Return the (x, y) coordinate for the center point of the cell that contains the specified text.  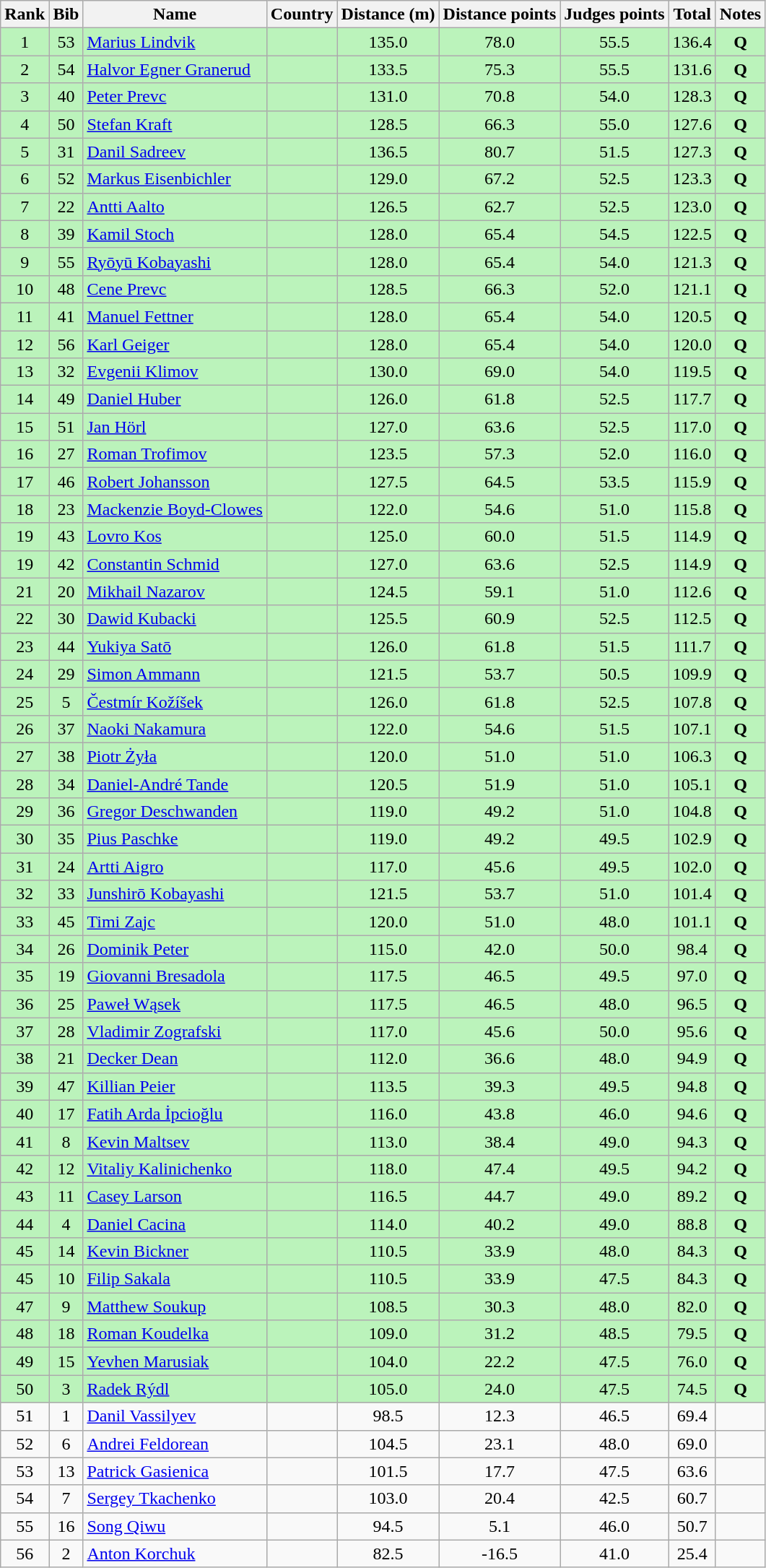
42.5 (614, 1499)
95.6 (692, 1031)
Markus Eisenbichler (175, 179)
102.0 (692, 867)
Fatih Arda İpcioğlu (175, 1114)
94.5 (388, 1526)
127.3 (692, 152)
104.8 (692, 812)
Daniel-André Tande (175, 784)
42.0 (500, 949)
80.7 (500, 152)
127.6 (692, 124)
Gregor Deschwanden (175, 812)
Radek Rýdl (175, 1389)
48.5 (614, 1334)
Čestmír Kožíšek (175, 701)
Peter Prevc (175, 97)
96.5 (692, 1004)
106.3 (692, 756)
104.0 (388, 1361)
115.8 (692, 509)
123.3 (692, 179)
40.2 (500, 1224)
129.0 (388, 179)
113.0 (388, 1141)
94.6 (692, 1114)
Anton Korchuk (175, 1554)
Simon Ammann (175, 674)
Filip Sakala (175, 1279)
Manuel Fettner (175, 316)
Giovanni Bresadola (175, 976)
118.0 (388, 1169)
131.6 (692, 69)
24.0 (500, 1389)
Ryōyū Kobayashi (175, 261)
Vitaliy Kalinichenko (175, 1169)
116.5 (388, 1196)
125.0 (388, 537)
Constantin Schmid (175, 564)
74.5 (692, 1389)
94.9 (692, 1059)
Dawid Kubacki (175, 619)
136.5 (388, 152)
128.3 (692, 97)
107.1 (692, 729)
105.0 (388, 1389)
107.8 (692, 701)
82.5 (388, 1554)
104.5 (388, 1444)
Robert Johansson (175, 482)
125.5 (388, 619)
Daniel Huber (175, 399)
101.4 (692, 894)
109.9 (692, 674)
117.7 (692, 399)
Vladimir Zografski (175, 1031)
101.1 (692, 922)
Decker Dean (175, 1059)
127.5 (388, 482)
Distance points (500, 14)
135.0 (388, 42)
Yukiya Satō (175, 646)
57.3 (500, 454)
50.7 (692, 1526)
115.0 (388, 949)
121.3 (692, 261)
44.7 (500, 1196)
60.9 (500, 619)
25.4 (692, 1554)
55.0 (614, 124)
Andrei Feldorean (175, 1444)
Naoki Nakamura (175, 729)
Jan Hörl (175, 427)
47.4 (500, 1169)
75.3 (500, 69)
53.5 (614, 482)
Country (302, 14)
Stefan Kraft (175, 124)
Pius Paschke (175, 839)
5.1 (500, 1526)
123.0 (692, 207)
Lovro Kos (175, 537)
Halvor Egner Granerud (175, 69)
Danil Sadreev (175, 152)
Sergey Tkachenko (175, 1499)
119.5 (692, 372)
17.7 (500, 1471)
23.1 (500, 1444)
131.0 (388, 97)
50.5 (614, 674)
36.6 (500, 1059)
Mackenzie Boyd-Clowes (175, 509)
62.7 (500, 207)
Danil Vassilyev (175, 1416)
122.5 (692, 234)
41.0 (614, 1554)
54.5 (614, 234)
111.7 (692, 646)
78.0 (500, 42)
113.5 (388, 1086)
98.5 (388, 1416)
94.8 (692, 1086)
109.0 (388, 1334)
39.3 (500, 1086)
69.4 (692, 1416)
70.8 (500, 97)
59.1 (500, 592)
Rank (25, 14)
51.9 (500, 784)
Daniel Cacina (175, 1224)
Kevin Bickner (175, 1252)
Yevhen Marusiak (175, 1361)
123.5 (388, 454)
124.5 (388, 592)
94.2 (692, 1169)
Name (175, 14)
Matthew Soukup (175, 1307)
Timi Zajc (175, 922)
67.2 (500, 179)
103.0 (388, 1499)
Notes (740, 14)
79.5 (692, 1334)
136.4 (692, 42)
Kamil Stoch (175, 234)
112.6 (692, 592)
46 (66, 482)
133.5 (388, 69)
Patrick Gasienica (175, 1471)
Roman Koudelka (175, 1334)
108.5 (388, 1307)
30.3 (500, 1307)
112.5 (692, 619)
20.4 (500, 1499)
Bib (66, 14)
130.0 (388, 372)
102.9 (692, 839)
Artti Aigro (175, 867)
88.8 (692, 1224)
60.0 (500, 537)
-16.5 (500, 1554)
Karl Geiger (175, 345)
115.9 (692, 482)
97.0 (692, 976)
Cene Prevc (175, 289)
Evgenii Klimov (175, 372)
Dominik Peter (175, 949)
22.2 (500, 1361)
Song Qiwu (175, 1526)
Junshirō Kobayashi (175, 894)
114.0 (388, 1224)
Judges points (614, 14)
Piotr Żyła (175, 756)
Distance (m) (388, 14)
94.3 (692, 1141)
Total (692, 14)
Paweł Wąsek (175, 1004)
Antti Aalto (175, 207)
60.7 (692, 1499)
12.3 (500, 1416)
76.0 (692, 1361)
38.4 (500, 1141)
Roman Trofimov (175, 454)
Kevin Maltsev (175, 1141)
82.0 (692, 1307)
Mikhail Nazarov (175, 592)
98.4 (692, 949)
101.5 (388, 1471)
89.2 (692, 1196)
121.1 (692, 289)
112.0 (388, 1059)
64.5 (500, 482)
Casey Larson (175, 1196)
126.5 (388, 207)
Marius Lindvik (175, 42)
31.2 (500, 1334)
20 (66, 592)
105.1 (692, 784)
43.8 (500, 1114)
Killian Peier (175, 1086)
